Determine the (X, Y) coordinate at the center of the cell enclosing the given text.  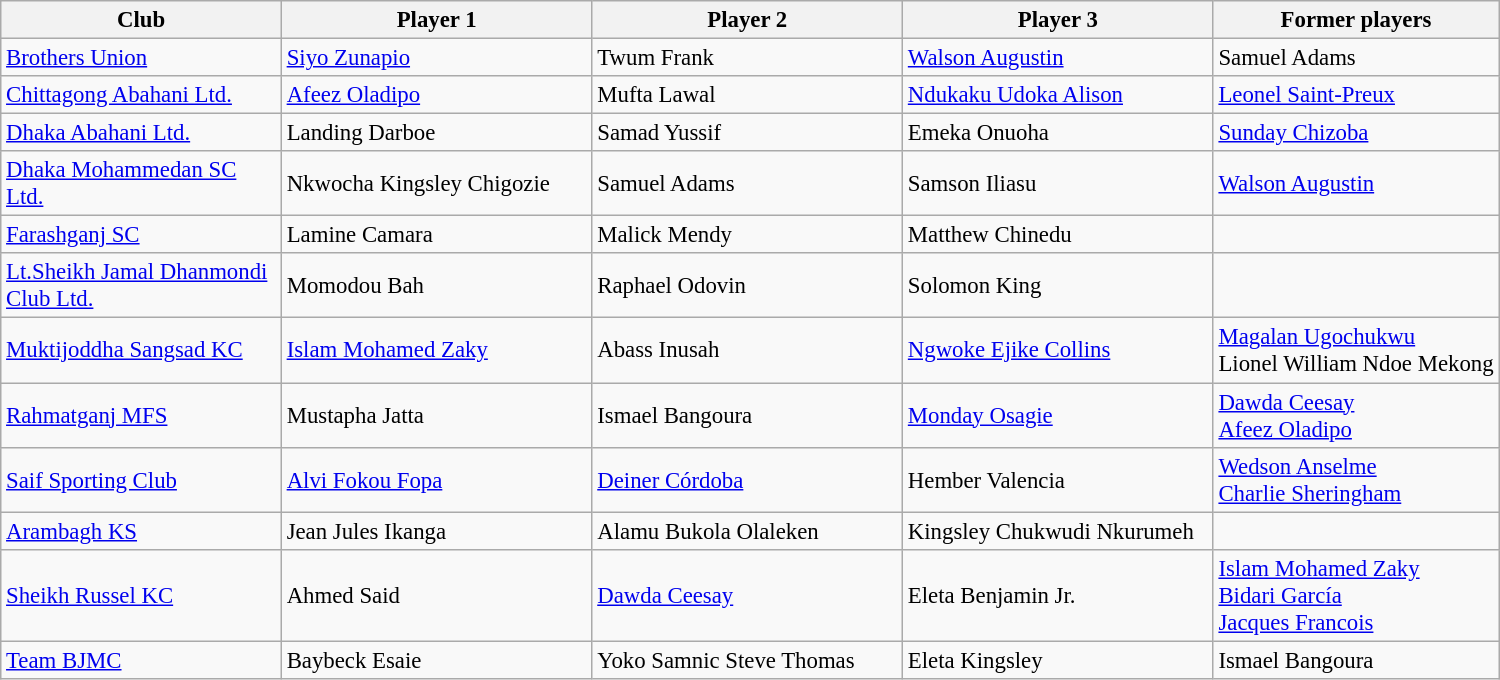
Dhaka Abahani Ltd. (142, 133)
Solomon King (1058, 286)
Leonel Saint-Preux (1356, 95)
Eleta Benjamin Jr. (1058, 595)
Former players (1356, 20)
Samad Yussif (748, 133)
Alamu Bukola Olaleken (748, 531)
Hember Valencia (1058, 480)
Islam Mohamed Zaky Bidari García Jacques Francois (1356, 595)
Landing Darboe (436, 133)
Baybeck Esaie (436, 660)
Lamine Camara (436, 235)
Player 3 (1058, 20)
Nkwocha Kingsley Chigozie (436, 184)
Raphael Odovin (748, 286)
Wedson Anselme Charlie Sheringham (1356, 480)
Abass Inusah (748, 350)
Siyo Zunapio (436, 58)
Dawda Ceesay (748, 595)
Ndukaku Udoka Alison (1058, 95)
Alvi Fokou Fopa (436, 480)
Player 2 (748, 20)
Monday Osagie (1058, 416)
Sunday Chizoba (1356, 133)
Ngwoke Ejike Collins (1058, 350)
Lt.Sheikh Jamal Dhanmondi Club Ltd. (142, 286)
Yoko Samnic Steve Thomas (748, 660)
Malick Mendy (748, 235)
Dawda Ceesay Afeez Oladipo (1356, 416)
Afeez Oladipo (436, 95)
Twum Frank (748, 58)
Kingsley Chukwudi Nkurumeh (1058, 531)
Matthew Chinedu (1058, 235)
Magalan Ugochukwu Lionel William Ndoe Mekong (1356, 350)
Chittagong Abahani Ltd. (142, 95)
Samson Iliasu (1058, 184)
Rahmatganj MFS (142, 416)
Ahmed Said (436, 595)
Mustapha Jatta (436, 416)
Sheikh Russel KC (142, 595)
Emeka Onuoha (1058, 133)
Arambagh KS (142, 531)
Deiner Córdoba (748, 480)
Jean Jules Ikanga (436, 531)
Team BJMC (142, 660)
Farashganj SC (142, 235)
Brothers Union (142, 58)
Eleta Kingsley (1058, 660)
Dhaka Mohammedan SC Ltd. (142, 184)
Saif Sporting Club (142, 480)
Player 1 (436, 20)
Momodou Bah (436, 286)
Islam Mohamed Zaky (436, 350)
Club (142, 20)
Mufta Lawal (748, 95)
Muktijoddha Sangsad KC (142, 350)
